Capture the cell that displays the provided text and extract its (x, y) central coordinate. 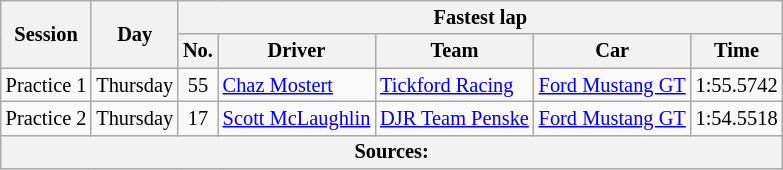
Car (612, 51)
Fastest lap (480, 17)
Driver (296, 51)
Day (134, 34)
Sources: (392, 152)
1:55.5742 (737, 85)
Time (737, 51)
Practice 2 (46, 118)
Scott McLaughlin (296, 118)
Tickford Racing (454, 85)
DJR Team Penske (454, 118)
17 (198, 118)
55 (198, 85)
Session (46, 34)
No. (198, 51)
Chaz Mostert (296, 85)
1:54.5518 (737, 118)
Team (454, 51)
Practice 1 (46, 85)
